Capture the cell that displays the provided text and extract its [X, Y] central coordinate. 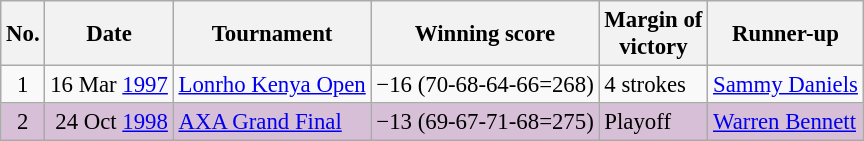
No. [23, 34]
−13 (69-67-71-68=275) [485, 122]
1 [23, 85]
−16 (70-68-64-66=268) [485, 85]
Date [109, 34]
Runner-up [786, 34]
16 Mar 1997 [109, 85]
Winning score [485, 34]
4 strokes [654, 85]
Warren Bennett [786, 122]
24 Oct 1998 [109, 122]
Lonrho Kenya Open [272, 85]
2 [23, 122]
Tournament [272, 34]
Margin ofvictory [654, 34]
AXA Grand Final [272, 122]
Sammy Daniels [786, 85]
Playoff [654, 122]
